Determine the (X, Y) coordinate at the center of the cell enclosing the given text.  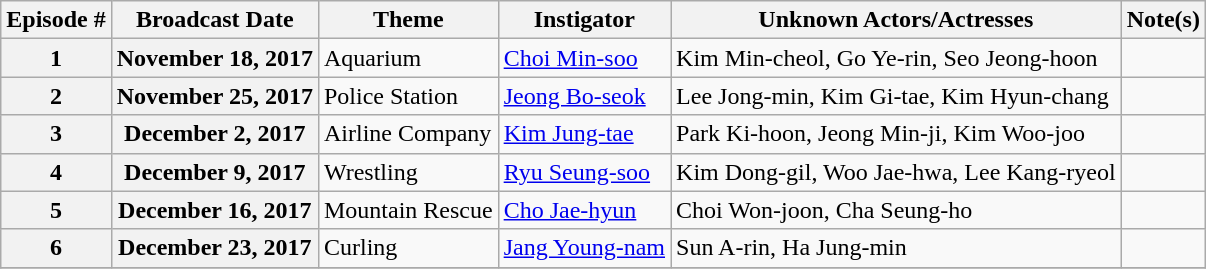
6 (56, 248)
November 18, 2017 (214, 58)
Broadcast Date (214, 20)
December 2, 2017 (214, 134)
Wrestling (408, 172)
4 (56, 172)
Jeong Bo-seok (584, 96)
Kim Dong-gil, Woo Jae-hwa, Lee Kang-ryeol (896, 172)
Theme (408, 20)
November 25, 2017 (214, 96)
December 16, 2017 (214, 210)
Cho Jae-hyun (584, 210)
Kim Jung-tae (584, 134)
Instigator (584, 20)
Choi Won-joon, Cha Seung-ho (896, 210)
3 (56, 134)
December 23, 2017 (214, 248)
Lee Jong-min, Kim Gi-tae, Kim Hyun-chang (896, 96)
December 9, 2017 (214, 172)
Sun A-rin, Ha Jung-min (896, 248)
Episode # (56, 20)
Choi Min-soo (584, 58)
Kim Min-cheol, Go Ye-rin, Seo Jeong-hoon (896, 58)
Note(s) (1163, 20)
5 (56, 210)
Mountain Rescue (408, 210)
1 (56, 58)
Jang Young-nam (584, 248)
Police Station (408, 96)
Unknown Actors/Actresses (896, 20)
Aquarium (408, 58)
Park Ki-hoon, Jeong Min-ji, Kim Woo-joo (896, 134)
Airline Company (408, 134)
Curling (408, 248)
Ryu Seung-soo (584, 172)
2 (56, 96)
